From the cell containing the given text, extract its center point as (X, Y) coordinate. 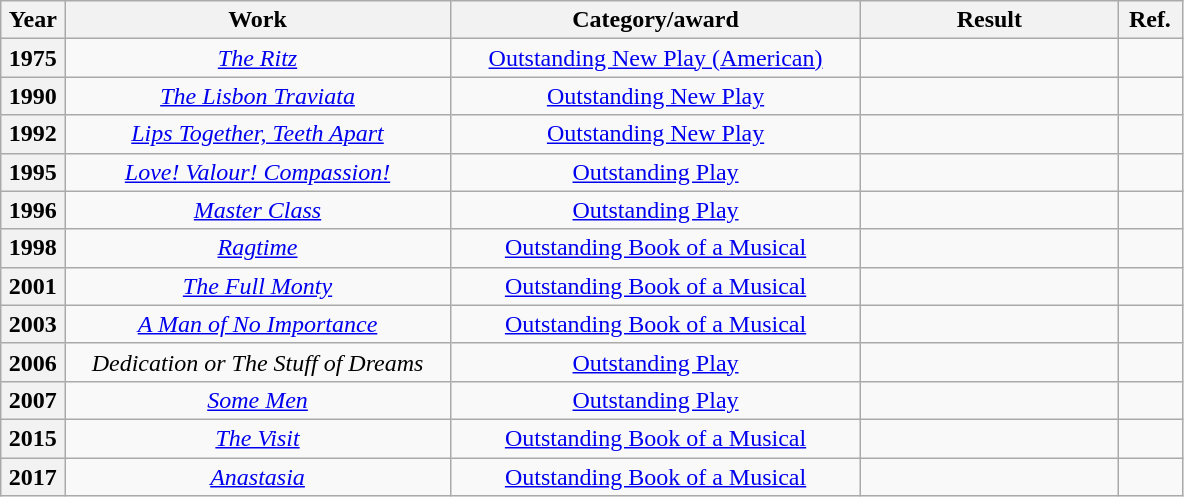
Outstanding New Play (American) (656, 58)
2006 (33, 362)
Some Men (258, 400)
Ref. (1150, 20)
A Man of No Importance (258, 324)
Lips Together, Teeth Apart (258, 134)
1975 (33, 58)
2001 (33, 286)
2017 (33, 477)
1990 (33, 96)
The Visit (258, 438)
Result (990, 20)
Dedication or The Stuff of Dreams (258, 362)
1998 (33, 248)
Anastasia (258, 477)
Work (258, 20)
1992 (33, 134)
Year (33, 20)
The Ritz (258, 58)
Category/award (656, 20)
Ragtime (258, 248)
2015 (33, 438)
The Lisbon Traviata (258, 96)
2007 (33, 400)
The Full Monty (258, 286)
Love! Valour! Compassion! (258, 172)
1995 (33, 172)
1996 (33, 210)
2003 (33, 324)
Master Class (258, 210)
